Locate the cell with the specified text and output its [x, y] center coordinate. 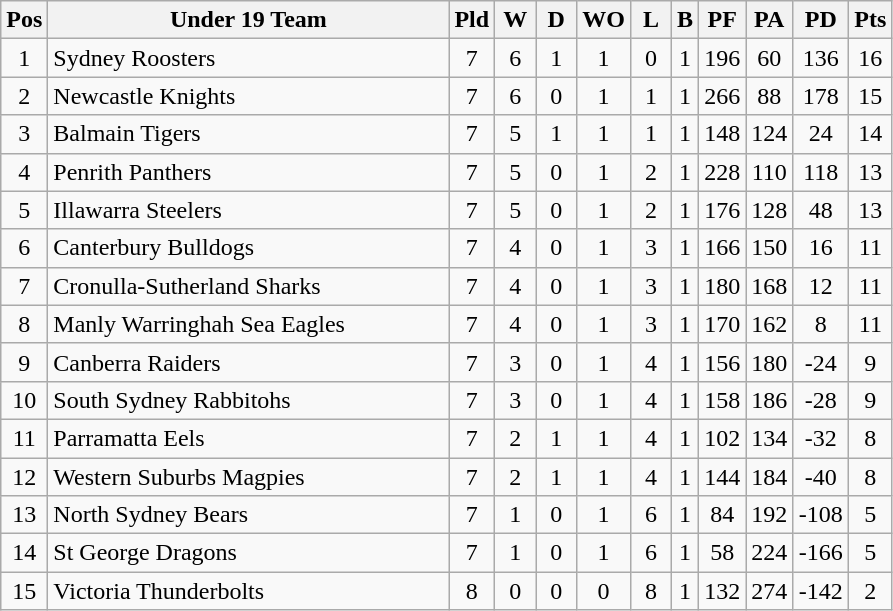
D [556, 20]
Cronulla-Sutherland Sharks [248, 286]
-142 [821, 591]
132 [722, 591]
118 [821, 172]
-24 [821, 362]
224 [770, 553]
266 [722, 96]
150 [770, 248]
W [516, 20]
102 [722, 438]
24 [821, 134]
162 [770, 324]
170 [722, 324]
128 [770, 210]
Parramatta Eels [248, 438]
-28 [821, 400]
Canterbury Bulldogs [248, 248]
-32 [821, 438]
148 [722, 134]
158 [722, 400]
134 [770, 438]
166 [722, 248]
B [686, 20]
Western Suburbs Magpies [248, 477]
Newcastle Knights [248, 96]
Illawarra Steelers [248, 210]
184 [770, 477]
St George Dragons [248, 553]
228 [722, 172]
PD [821, 20]
PA [770, 20]
156 [722, 362]
110 [770, 172]
Under 19 Team [248, 20]
North Sydney Bears [248, 515]
60 [770, 58]
WO [604, 20]
186 [770, 400]
Sydney Roosters [248, 58]
-108 [821, 515]
124 [770, 134]
196 [722, 58]
84 [722, 515]
Canberra Raiders [248, 362]
Pos [24, 20]
10 [24, 400]
178 [821, 96]
PF [722, 20]
176 [722, 210]
58 [722, 553]
Pts [870, 20]
Pld [472, 20]
Manly Warringhah Sea Eagles [248, 324]
Penrith Panthers [248, 172]
168 [770, 286]
144 [722, 477]
192 [770, 515]
Balmain Tigers [248, 134]
136 [821, 58]
274 [770, 591]
South Sydney Rabbitohs [248, 400]
-166 [821, 553]
L [650, 20]
88 [770, 96]
Victoria Thunderbolts [248, 591]
48 [821, 210]
-40 [821, 477]
